Output the (x, y) coordinate of the center of the cell containing the given text.  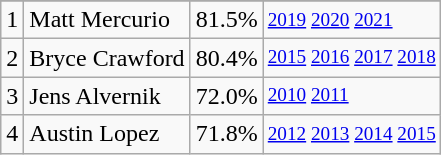
81.5% (226, 20)
4 (12, 134)
Matt Mercurio (107, 20)
72.0% (226, 96)
2 (12, 58)
2010 2011 (352, 96)
2015 2016 2017 2018 (352, 58)
2019 2020 2021 (352, 20)
80.4% (226, 58)
3 (12, 96)
Austin Lopez (107, 134)
71.8% (226, 134)
Bryce Crawford (107, 58)
2012 2013 2014 2015 (352, 134)
Jens Alvernik (107, 96)
1 (12, 20)
